Output the [X, Y] coordinate of the center of the cell containing the given text.  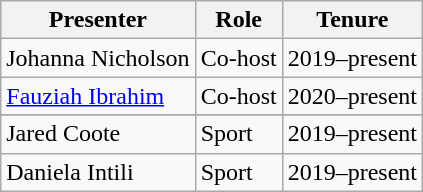
Daniela Intili [98, 172]
Johanna Nicholson [98, 58]
Presenter [98, 20]
Tenure [352, 20]
2020–present [352, 96]
Jared Coote [98, 134]
Role [238, 20]
Fauziah Ibrahim [98, 96]
